Detect which cell encompasses the target text, then output its (X, Y) center coordinate. 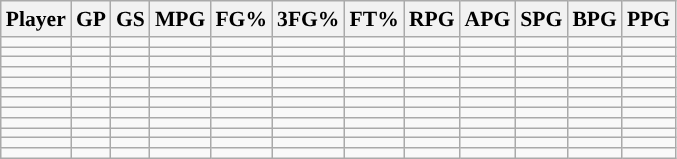
PPG (648, 19)
GS (130, 19)
FG% (241, 19)
RPG (432, 19)
MPG (180, 19)
BPG (594, 19)
GP (91, 19)
SPG (541, 19)
3FG% (308, 19)
APG (488, 19)
FT% (374, 19)
Player (36, 19)
